Identify which cell holds the provided text, then report its (X, Y) central coordinate. 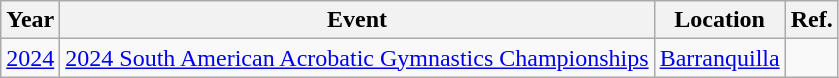
Event (357, 20)
Year (30, 20)
2024 South American Acrobatic Gymnastics Championships (357, 58)
Ref. (812, 20)
Barranquilla (720, 58)
2024 (30, 58)
Location (720, 20)
